Output the [X, Y] coordinate of the center of the cell containing the given text.  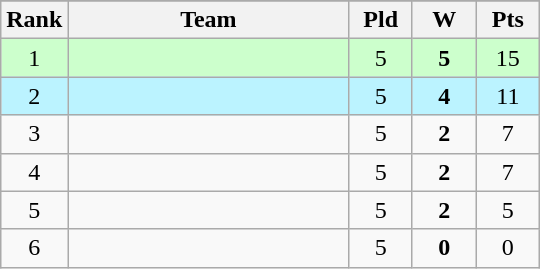
1 [34, 58]
15 [508, 58]
11 [508, 96]
Pld [381, 20]
3 [34, 134]
Rank [34, 20]
6 [34, 248]
Team [208, 20]
Pts [508, 20]
W [444, 20]
